Find where the given text appears and provide that cell's center as [x, y] coordinate. 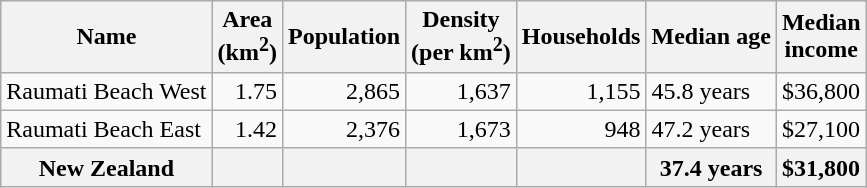
948 [581, 129]
Medianincome [821, 37]
$27,100 [821, 129]
Name [106, 37]
2,865 [344, 91]
37.4 years [711, 167]
Median age [711, 37]
Density(per km2) [462, 37]
47.2 years [711, 129]
Raumati Beach West [106, 91]
1.42 [247, 129]
Raumati Beach East [106, 129]
$31,800 [821, 167]
2,376 [344, 129]
New Zealand [106, 167]
1,673 [462, 129]
45.8 years [711, 91]
Households [581, 37]
$36,800 [821, 91]
Population [344, 37]
1,155 [581, 91]
1,637 [462, 91]
Area(km2) [247, 37]
1.75 [247, 91]
